Determine the [X, Y] coordinate at the center of the cell enclosing the given text.  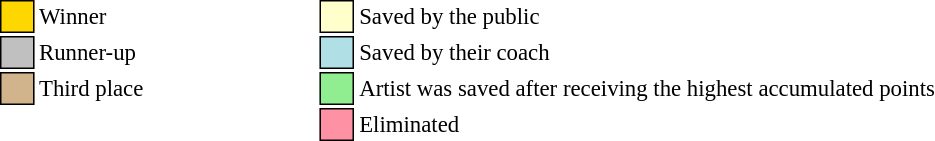
Third place [90, 88]
Runner-up [90, 52]
Winner [90, 16]
